From the cell containing the given text, extract its center point as (X, Y) coordinate. 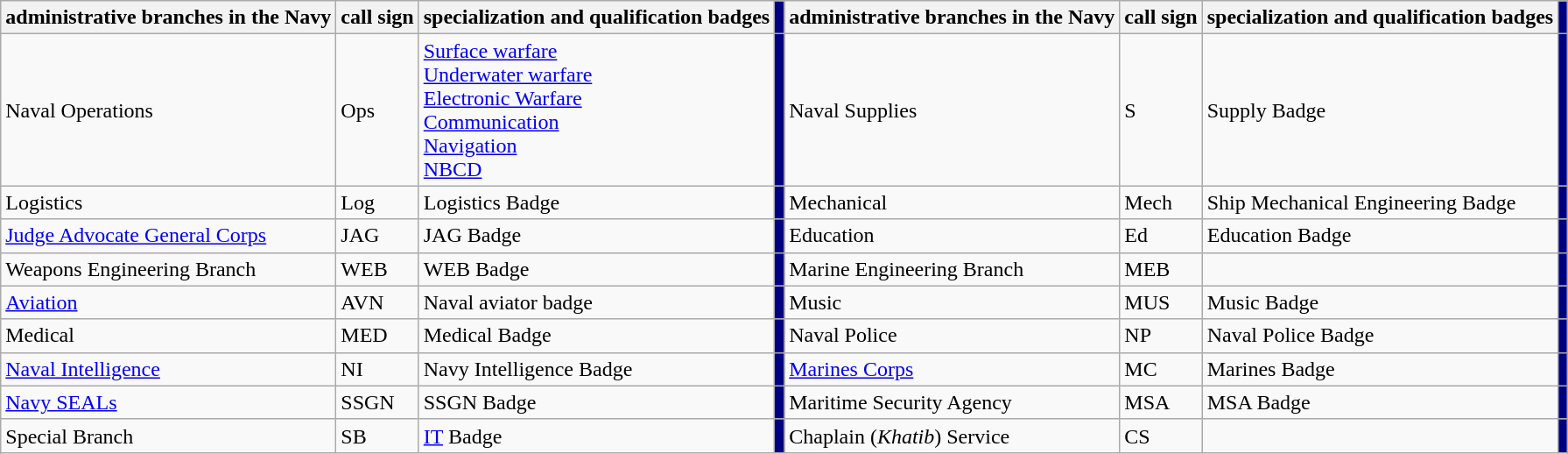
Aviation (168, 302)
IT Badge (596, 436)
SSGN Badge (596, 402)
Mech (1161, 202)
Music Badge (1380, 302)
Surface warfareUnderwater warfareElectronic WarfareCommunicationNavigationNBCD (596, 110)
Marine Engineering Branch (953, 269)
MC (1161, 369)
NP (1161, 336)
JAG Badge (596, 236)
JAG (377, 236)
MUS (1161, 302)
Naval aviator badge (596, 302)
NI (377, 369)
Medical (168, 336)
Naval Intelligence (168, 369)
AVN (377, 302)
S (1161, 110)
Log (377, 202)
Maritime Security Agency (953, 402)
Navy Intelligence Badge (596, 369)
Naval Operations (168, 110)
CS (1161, 436)
Marines Badge (1380, 369)
Music (953, 302)
Navy SEALs (168, 402)
Naval Police (953, 336)
Logistics Badge (596, 202)
Mechanical (953, 202)
Ops (377, 110)
Education (953, 236)
SSGN (377, 402)
Chaplain (Khatib) Service (953, 436)
MSA (1161, 402)
WEB (377, 269)
Medical Badge (596, 336)
SB (377, 436)
Supply Badge (1380, 110)
Marines Corps (953, 369)
Naval Police Badge (1380, 336)
Education Badge (1380, 236)
Ed (1161, 236)
Weapons Engineering Branch (168, 269)
Naval Supplies (953, 110)
WEB Badge (596, 269)
MSA Badge (1380, 402)
Logistics (168, 202)
Judge Advocate General Corps (168, 236)
MEB (1161, 269)
Ship Mechanical Engineering Badge (1380, 202)
MED (377, 336)
Special Branch (168, 436)
